Locate the cell with the specified text and output its [X, Y] center coordinate. 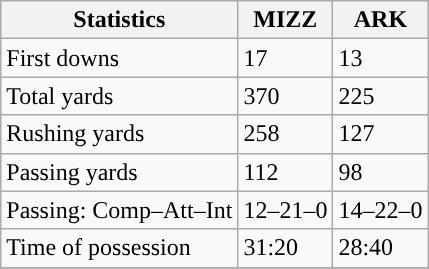
Time of possession [120, 248]
Statistics [120, 20]
370 [286, 96]
17 [286, 58]
MIZZ [286, 20]
28:40 [380, 248]
14–22–0 [380, 210]
Total yards [120, 96]
31:20 [286, 248]
112 [286, 172]
225 [380, 96]
Rushing yards [120, 134]
Passing yards [120, 172]
98 [380, 172]
12–21–0 [286, 210]
ARK [380, 20]
13 [380, 58]
First downs [120, 58]
258 [286, 134]
127 [380, 134]
Passing: Comp–Att–Int [120, 210]
